Find where the given text appears and provide that cell's center as [x, y] coordinate. 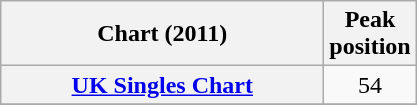
UK Singles Chart [162, 85]
Peakposition [370, 34]
Chart (2011) [162, 34]
54 [370, 85]
